Pinpoint the cell where the given text exists, returning its [X, Y] midpoint coordinate. 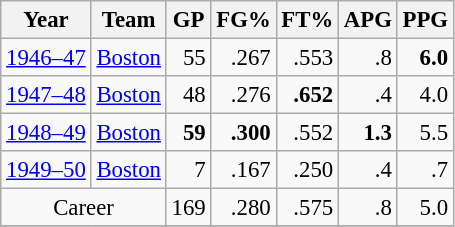
GP [188, 20]
FG% [244, 20]
FT% [308, 20]
.276 [244, 95]
1949–50 [46, 170]
1.3 [368, 133]
APG [368, 20]
.300 [244, 133]
PPG [425, 20]
59 [188, 133]
1948–49 [46, 133]
55 [188, 58]
6.0 [425, 58]
5.5 [425, 133]
5.0 [425, 208]
.553 [308, 58]
.575 [308, 208]
4.0 [425, 95]
Career [84, 208]
.280 [244, 208]
.250 [308, 170]
.7 [425, 170]
1947–48 [46, 95]
.552 [308, 133]
.652 [308, 95]
48 [188, 95]
1946–47 [46, 58]
Year [46, 20]
169 [188, 208]
.167 [244, 170]
7 [188, 170]
.267 [244, 58]
Team [128, 20]
